Provide the (X, Y) coordinate of the cell's center where the given text is located.  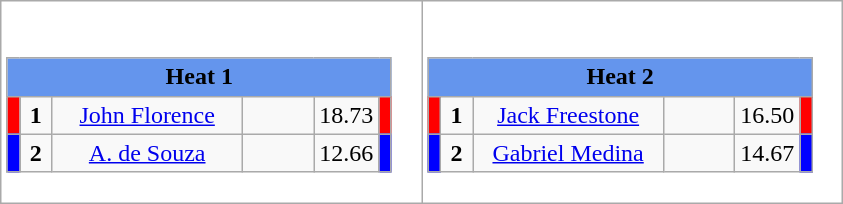
Heat 2 (620, 77)
18.73 (346, 115)
16.50 (768, 115)
14.67 (768, 153)
Jack Freestone (568, 115)
Heat 1 1 John Florence 18.73 2 A. de Souza 12.66 (212, 102)
Heat 2 1 Jack Freestone 16.50 2 Gabriel Medina 14.67 (632, 102)
Gabriel Medina (568, 153)
Heat 1 (199, 77)
A. de Souza (148, 153)
12.66 (346, 153)
John Florence (148, 115)
